Pinpoint the cell where the given text exists, returning its [X, Y] midpoint coordinate. 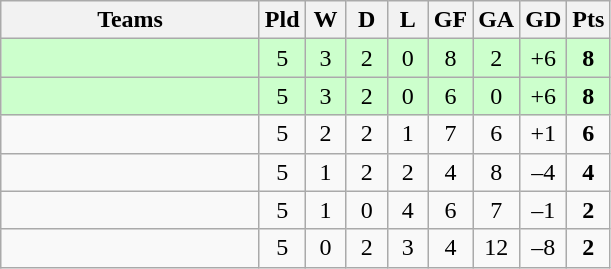
Pts [588, 20]
–1 [544, 210]
–4 [544, 172]
GF [450, 20]
GA [496, 20]
+1 [544, 134]
Pld [282, 20]
–8 [544, 248]
12 [496, 248]
L [408, 20]
GD [544, 20]
Teams [130, 20]
W [326, 20]
D [366, 20]
